Return [x, y] of the center of cell containing provided text 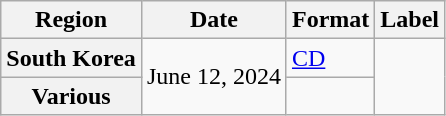
CD [330, 58]
Various [72, 96]
Format [330, 20]
Date [214, 20]
Label [410, 20]
South Korea [72, 58]
Region [72, 20]
June 12, 2024 [214, 77]
